Return the (X, Y) coordinate for the center point of the cell that contains the specified text.  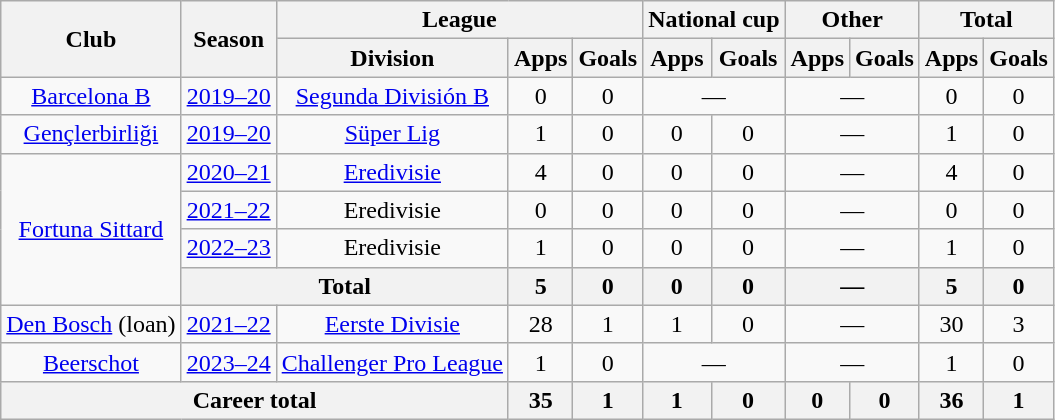
Gençlerbirliği (91, 134)
30 (951, 324)
League (459, 20)
Fortuna Sittard (91, 229)
28 (540, 324)
Other (852, 20)
2023–24 (228, 362)
Division (392, 58)
36 (951, 400)
Den Bosch (loan) (91, 324)
Süper Lig (392, 134)
National cup (714, 20)
Beerschot (91, 362)
Eerste Divisie (392, 324)
Challenger Pro League (392, 362)
Career total (255, 400)
Segunda División B (392, 96)
2020–21 (228, 172)
Season (228, 39)
35 (540, 400)
3 (1019, 324)
Barcelona B (91, 96)
Club (91, 39)
2022–23 (228, 248)
